Return [X, Y] of the center of cell containing provided text 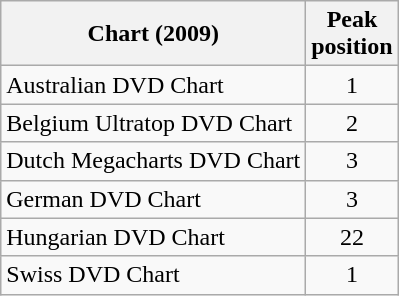
Swiss DVD Chart [154, 275]
2 [352, 123]
Belgium Ultratop DVD Chart [154, 123]
Australian DVD Chart [154, 85]
Peakposition [352, 34]
German DVD Chart [154, 199]
Dutch Megacharts DVD Chart [154, 161]
Hungarian DVD Chart [154, 237]
22 [352, 237]
Chart (2009) [154, 34]
